Output the (X, Y) coordinate of the center of the cell containing the given text.  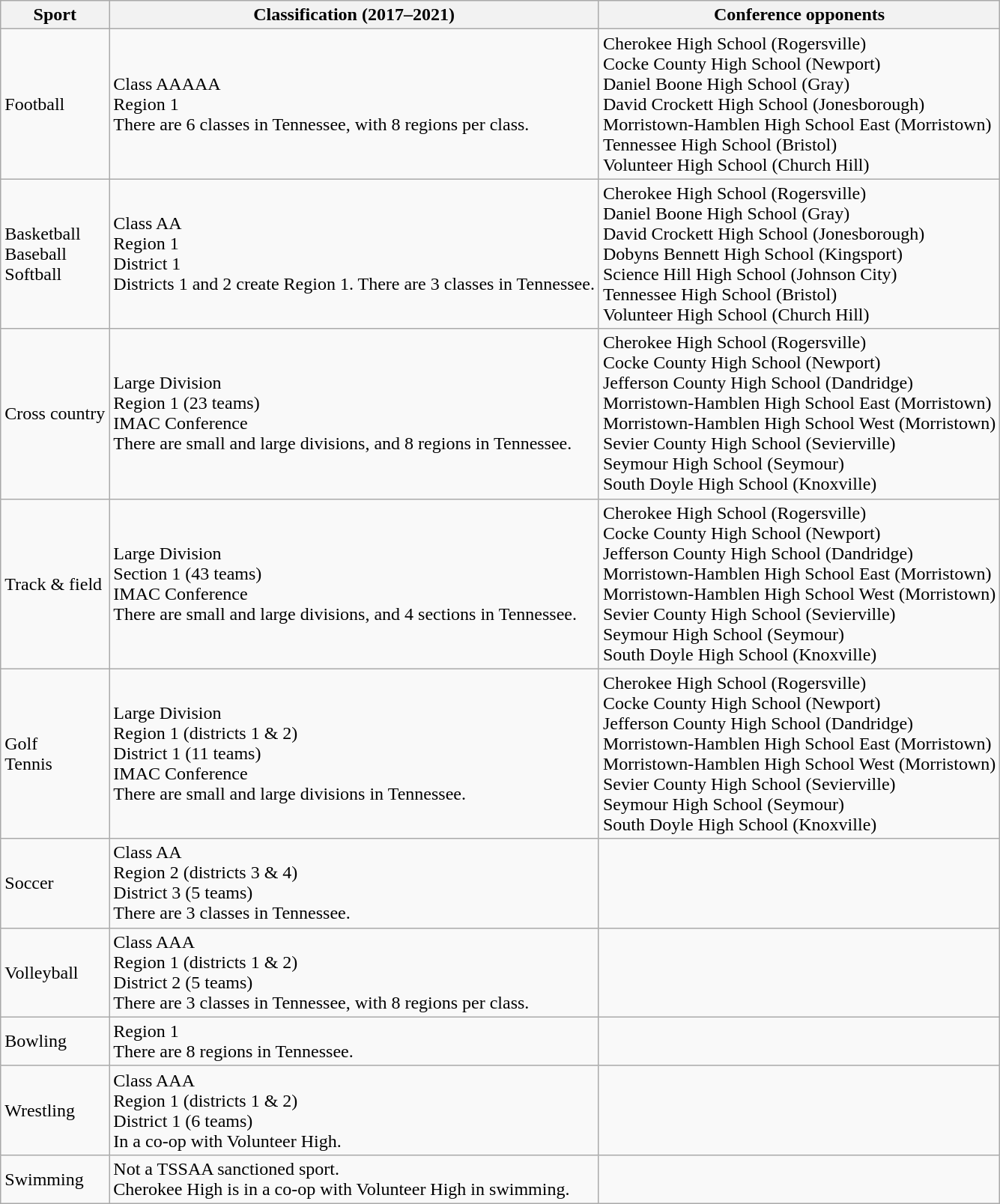
Wrestling (55, 1110)
Large DivisionSection 1 (43 teams)IMAC ConferenceThere are small and large divisions, and 4 sections in Tennessee. (354, 584)
Volleyball (55, 972)
GolfTennis (55, 753)
Class AAARegion 1 (districts 1 & 2)District 2 (5 teams)There are 3 classes in Tennessee, with 8 regions per class. (354, 972)
Soccer (55, 884)
Track & field (55, 584)
Class AAARegion 1 (districts 1 & 2)District 1 (6 teams)In a co-op with Volunteer High. (354, 1110)
Swimming (55, 1179)
Class AARegion 1District 1Districts 1 and 2 create Region 1. There are 3 classes in Tennessee. (354, 254)
Large DivisionRegion 1 (23 teams)IMAC ConferenceThere are small and large divisions, and 8 regions in Tennessee. (354, 413)
Bowling (55, 1041)
Cross country (55, 413)
Large DivisionRegion 1 (districts 1 & 2)District 1 (11 teams)IMAC ConferenceThere are small and large divisions in Tennessee. (354, 753)
Sport (55, 15)
Conference opponents (799, 15)
Football (55, 104)
Region 1There are 8 regions in Tennessee. (354, 1041)
Class AAAAARegion 1There are 6 classes in Tennessee, with 8 regions per class. (354, 104)
Not a TSSAA sanctioned sport.Cherokee High is in a co-op with Volunteer High in swimming. (354, 1179)
BasketballBaseballSoftball (55, 254)
Class AARegion 2 (districts 3 & 4)District 3 (5 teams)There are 3 classes in Tennessee. (354, 884)
Classification (2017–2021) (354, 15)
